Locate the cell with the specified text and output its (X, Y) center coordinate. 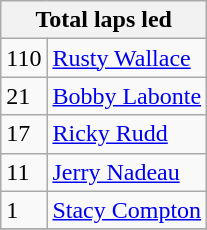
Total laps led (104, 20)
1 (24, 210)
11 (24, 172)
Rusty Wallace (127, 58)
21 (24, 96)
110 (24, 58)
Stacy Compton (127, 210)
17 (24, 134)
Jerry Nadeau (127, 172)
Bobby Labonte (127, 96)
Ricky Rudd (127, 134)
